Return the (x, y) coordinate for the center point of the cell that contains the specified text.  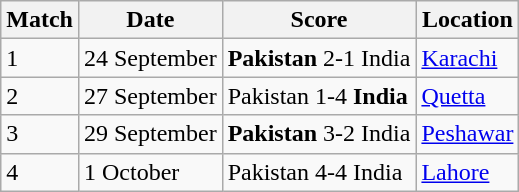
27 September (150, 96)
4 (40, 172)
Location (468, 20)
Quetta (468, 96)
24 September (150, 58)
Lahore (468, 172)
Score (319, 20)
Match (40, 20)
Pakistan 2-1 India (319, 58)
29 September (150, 134)
Karachi (468, 58)
Peshawar (468, 134)
3 (40, 134)
2 (40, 96)
Pakistan 1-4 India (319, 96)
Pakistan 3-2 India (319, 134)
1 October (150, 172)
Pakistan 4-4 India (319, 172)
1 (40, 58)
Date (150, 20)
